Extract the (x, y) coordinate from the center of the cell holding the provided text.  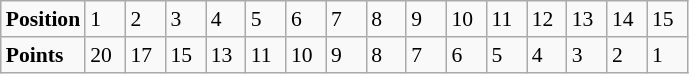
14 (627, 19)
12 (547, 19)
Points (43, 55)
Position (43, 19)
20 (105, 55)
17 (145, 55)
